Determine the [X, Y] coordinate at the center of the cell enclosing the given text.  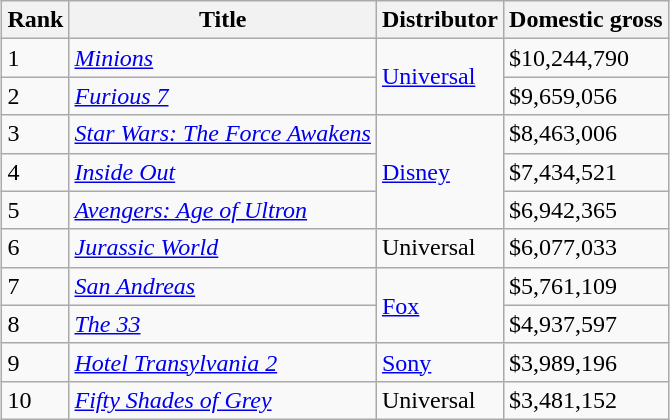
Fifty Shades of Grey [223, 400]
Furious 7 [223, 96]
4 [36, 172]
1 [36, 58]
10 [36, 400]
8 [36, 324]
2 [36, 96]
$6,942,365 [586, 210]
Inside Out [223, 172]
3 [36, 134]
$4,937,597 [586, 324]
Avengers: Age of Ultron [223, 210]
7 [36, 286]
San Andreas [223, 286]
9 [36, 362]
Jurassic World [223, 248]
5 [36, 210]
$8,463,006 [586, 134]
6 [36, 248]
Distributor [440, 20]
Hotel Transylvania 2 [223, 362]
$3,989,196 [586, 362]
Title [223, 20]
The 33 [223, 324]
Rank [36, 20]
Star Wars: The Force Awakens [223, 134]
$10,244,790 [586, 58]
Minions [223, 58]
$6,077,033 [586, 248]
$7,434,521 [586, 172]
Domestic gross [586, 20]
$5,761,109 [586, 286]
Disney [440, 172]
$3,481,152 [586, 400]
$9,659,056 [586, 96]
Fox [440, 305]
Sony [440, 362]
